Locate the cell with the specified text and output its (X, Y) center coordinate. 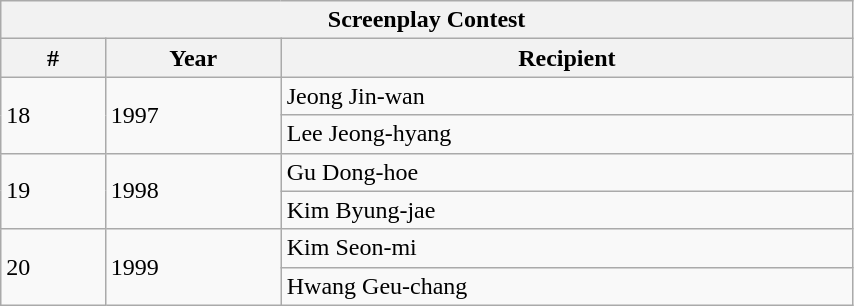
Lee Jeong-hyang (566, 134)
# (53, 58)
Kim Byung-jae (566, 210)
1999 (193, 267)
19 (53, 191)
1998 (193, 191)
Recipient (566, 58)
Year (193, 58)
Kim Seon-mi (566, 248)
18 (53, 115)
20 (53, 267)
1997 (193, 115)
Hwang Geu-chang (566, 286)
Gu Dong-hoe (566, 172)
Screenplay Contest (427, 20)
Jeong Jin-wan (566, 96)
